Find where the given text appears and provide that cell's center as [X, Y] coordinate. 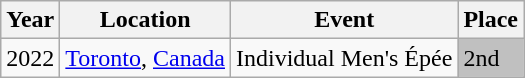
Individual Men's Épée [344, 58]
Place [491, 20]
Toronto, Canada [146, 58]
2022 [30, 58]
Year [30, 20]
2nd [491, 58]
Location [146, 20]
Event [344, 20]
